From the cell containing the given text, extract its center point as [x, y] coordinate. 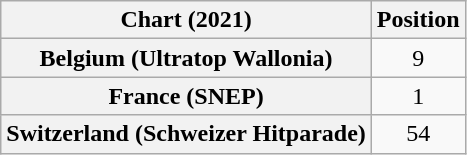
Belgium (Ultratop Wallonia) [186, 58]
Chart (2021) [186, 20]
France (SNEP) [186, 96]
Switzerland (Schweizer Hitparade) [186, 134]
1 [418, 96]
9 [418, 58]
54 [418, 134]
Position [418, 20]
